Pinpoint the cell where the given text exists, returning its [X, Y] midpoint coordinate. 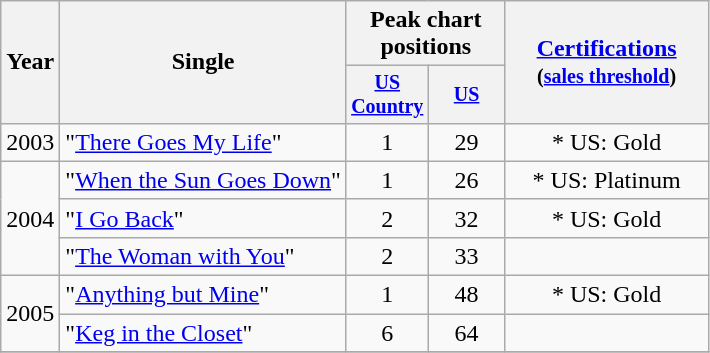
6 [387, 333]
US [466, 94]
US Country [387, 94]
"I Go Back" [204, 218]
"The Woman with You" [204, 256]
29 [466, 142]
"When the Sun Goes Down" [204, 180]
"Anything but Mine" [204, 295]
26 [466, 180]
Peak chartpositions [426, 34]
Certifications(sales threshold) [606, 62]
"Keg in the Closet" [204, 333]
32 [466, 218]
Year [30, 62]
"There Goes My Life" [204, 142]
33 [466, 256]
64 [466, 333]
48 [466, 295]
Single [204, 62]
2003 [30, 142]
2004 [30, 218]
* US: Platinum [606, 180]
2005 [30, 314]
